Provide the [X, Y] coordinate of the cell's center where the given text is located.  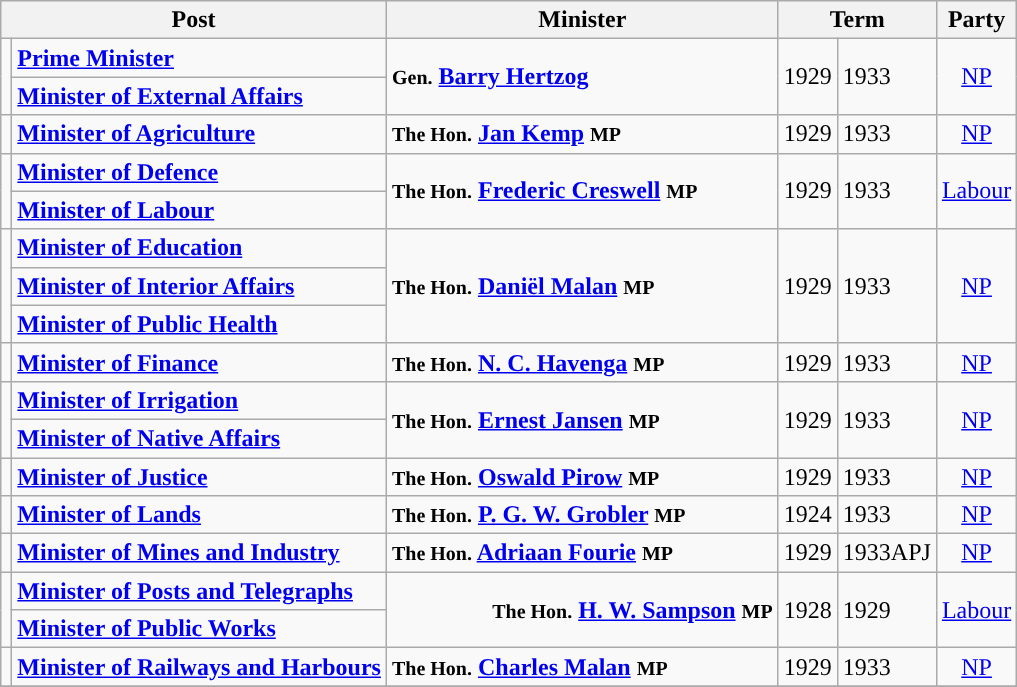
Minister of Public Works [200, 629]
Minister of Labour [200, 210]
1933APJ [886, 553]
The Hon. P. G. W. Grobler MP [582, 515]
The Hon. Jan Kemp MP [582, 134]
Gen. Barry Hertzog [582, 77]
Minister of Lands [200, 515]
Minister of External Affairs [200, 96]
Minister of Irrigation [200, 400]
The Hon. H. W. Sampson MP [582, 610]
Minister of Justice [200, 477]
Term [857, 20]
The Hon. Oswald Pirow MP [582, 477]
The Hon. Daniël Malan MP [582, 286]
Minister of Posts and Telegraphs [200, 591]
Minister of Railways and Harbours [200, 667]
The Hon. Ernest Jansen MP [582, 419]
1928 [808, 610]
Minister of Public Health [200, 324]
Minister of Education [200, 248]
The Hon. Charles Malan MP [582, 667]
Minister of Defence [200, 172]
Minister of Mines and Industry [200, 553]
Party [976, 20]
Post [194, 20]
Minister [582, 20]
1924 [808, 515]
Minister of Native Affairs [200, 438]
Prime Minister [200, 58]
The Hon. Frederic Creswell MP [582, 191]
The Hon. N. C. Havenga MP [582, 362]
The Hon. Adriaan Fourie MP [582, 553]
Minister of Agriculture [200, 134]
Minister of Interior Affairs [200, 286]
Minister of Finance [200, 362]
